Locate the cell with the specified text and output its (x, y) center coordinate. 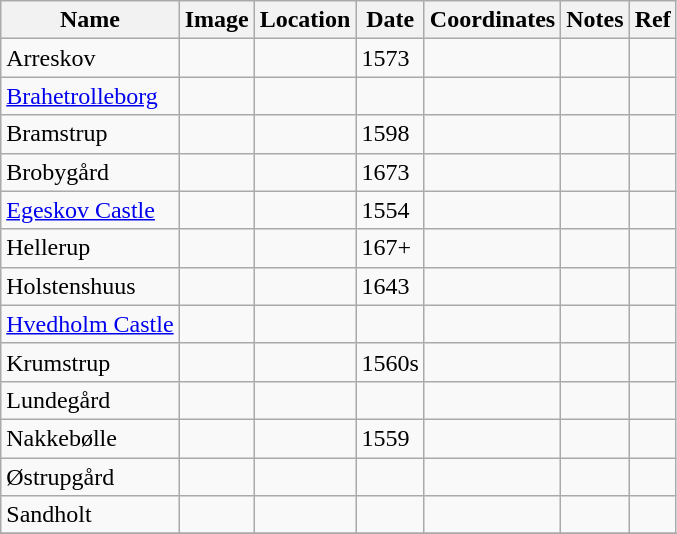
1673 (390, 172)
Notes (595, 20)
1560s (390, 362)
1554 (390, 210)
Bramstrup (90, 134)
Date (390, 20)
Hellerup (90, 248)
Lundegård (90, 400)
Coordinates (492, 20)
Brahetrolleborg (90, 96)
Hvedholm Castle (90, 324)
Egeskov Castle (90, 210)
Krumstrup (90, 362)
Holstenshuus (90, 286)
Name (90, 20)
1559 (390, 438)
Arreskov (90, 58)
1598 (390, 134)
Image (216, 20)
1643 (390, 286)
Location (305, 20)
Ref (652, 20)
Østrupgård (90, 477)
Nakkebølle (90, 438)
1573 (390, 58)
167+ (390, 248)
Sandholt (90, 515)
Brobygård (90, 172)
